Determine the (x, y) coordinate at the center of the cell enclosing the given text.  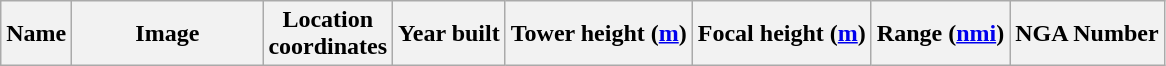
Location coordinates (328, 34)
NGA Number (1087, 34)
Year built (450, 34)
Range (nmi) (940, 34)
Image (168, 34)
Tower height (m) (598, 34)
Focal height (m) (782, 34)
Name (36, 34)
